Search for the cell housing the specified text and yield its [X, Y] center coordinate. 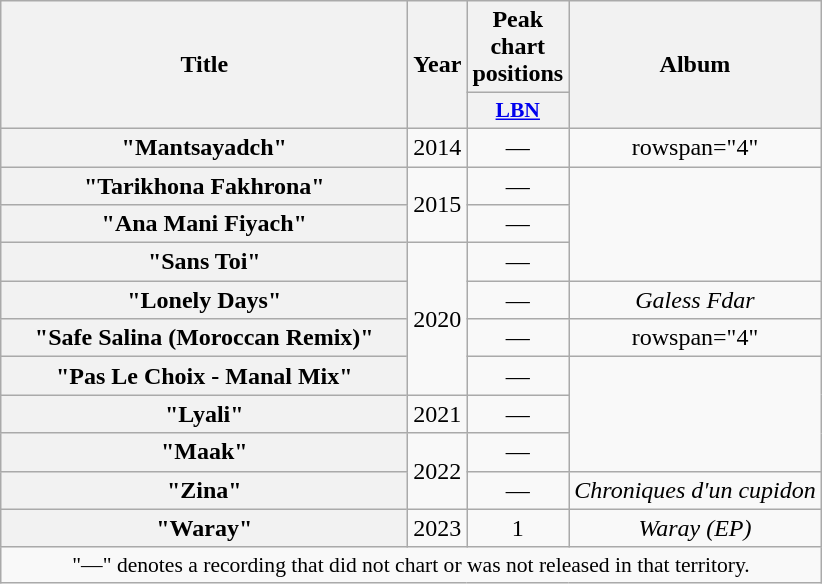
"Waray" [204, 528]
2014 [438, 147]
Album [696, 65]
"Sans Toi" [204, 262]
"Tarikhona Fakhrona" [204, 185]
2015 [438, 204]
2021 [438, 414]
Chroniques d'un cupidon [696, 490]
"Zina" [204, 490]
"Pas Le Choix - Manal Mix" [204, 376]
"—" denotes a recording that did not chart or was not released in that territory. [412, 565]
Peak chart positions [518, 47]
Year [438, 65]
"Maak" [204, 452]
"Safe Salina (Moroccan Remix)" [204, 338]
1 [518, 528]
"Ana Mani Fiyach" [204, 224]
"Lyali" [204, 414]
2022 [438, 471]
"Lonely Days" [204, 300]
LBN [518, 111]
Title [204, 65]
Waray (EP) [696, 528]
2023 [438, 528]
2020 [438, 319]
"Mantsayadch" [204, 147]
Galess Fdar [696, 300]
